Scan for the cell matching the given text and deliver its (X, Y) coordinate at center. 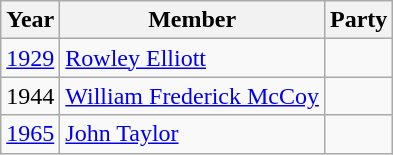
William Frederick McCoy (192, 96)
Member (192, 20)
1965 (30, 134)
Party (359, 20)
Rowley Elliott (192, 58)
Year (30, 20)
John Taylor (192, 134)
1944 (30, 96)
1929 (30, 58)
